Search for the cell housing the specified text and yield its [x, y] center coordinate. 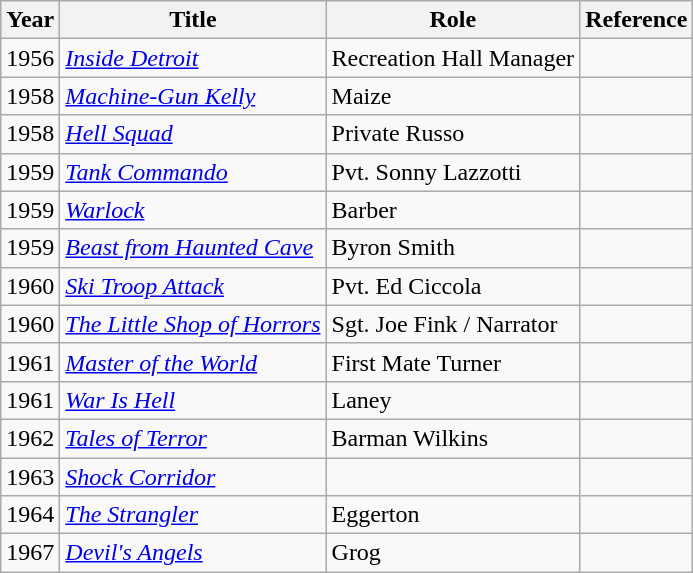
Maize [453, 96]
Eggerton [453, 515]
Title [193, 20]
Ski Troop Attack [193, 286]
Byron Smith [453, 248]
Pvt. Ed Ciccola [453, 286]
Sgt. Joe Fink / Narrator [453, 324]
Barber [453, 210]
The Little Shop of Horrors [193, 324]
Recreation Hall Manager [453, 58]
1963 [30, 477]
Inside Detroit [193, 58]
Laney [453, 400]
Role [453, 20]
Devil's Angels [193, 553]
Reference [636, 20]
Machine-Gun Kelly [193, 96]
Grog [453, 553]
Hell Squad [193, 134]
Master of the World [193, 362]
1967 [30, 553]
Warlock [193, 210]
1962 [30, 438]
War Is Hell [193, 400]
Private Russo [453, 134]
Tales of Terror [193, 438]
Barman Wilkins [453, 438]
Pvt. Sonny Lazzotti [453, 172]
Beast from Haunted Cave [193, 248]
The Strangler [193, 515]
Year [30, 20]
First Mate Turner [453, 362]
Tank Commando [193, 172]
Shock Corridor [193, 477]
1964 [30, 515]
1956 [30, 58]
